Identify which cell holds the provided text, then report its (X, Y) central coordinate. 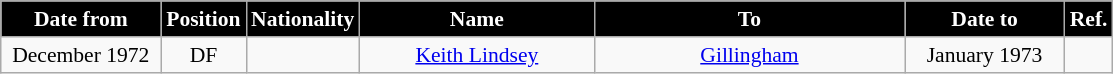
Date to (985, 19)
Name (476, 19)
December 1972 (81, 55)
Nationality (302, 19)
Position (204, 19)
January 1973 (985, 55)
Ref. (1089, 19)
To (749, 19)
Gillingham (749, 55)
Keith Lindsey (476, 55)
DF (204, 55)
Date from (81, 19)
